Locate the cell with the specified text and output its (x, y) center coordinate. 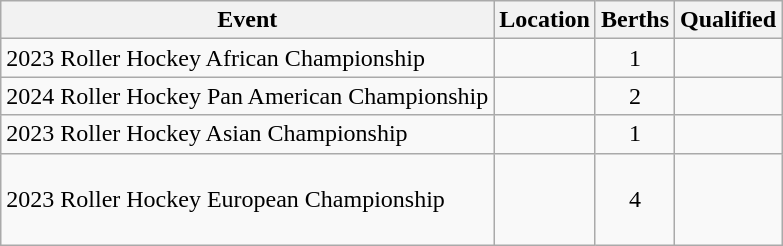
Location (545, 20)
2024 Roller Hockey Pan American Championship (248, 96)
2 (634, 96)
2023 Roller Hockey Asian Championship (248, 134)
Berths (634, 20)
Qualified (728, 20)
2023 Roller Hockey European Championship (248, 199)
4 (634, 199)
2023 Roller Hockey African Championship (248, 58)
Event (248, 20)
